Extract the (X, Y) coordinate from the center of the cell holding the provided text.  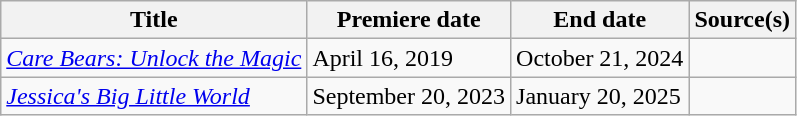
End date (600, 20)
January 20, 2025 (600, 96)
Source(s) (742, 20)
April 16, 2019 (409, 58)
Premiere date (409, 20)
Title (154, 20)
Jessica's Big Little World (154, 96)
October 21, 2024 (600, 58)
Care Bears: Unlock the Magic (154, 58)
September 20, 2023 (409, 96)
